Locate the cell with the specified text and output its (X, Y) center coordinate. 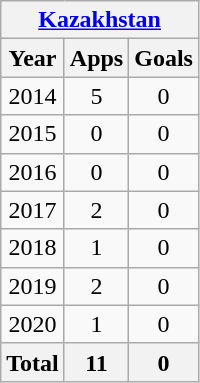
2018 (33, 248)
2019 (33, 286)
2020 (33, 324)
2014 (33, 96)
Total (33, 362)
2017 (33, 210)
Goals (164, 58)
2015 (33, 134)
5 (96, 96)
Kazakhstan (100, 20)
11 (96, 362)
2016 (33, 172)
Year (33, 58)
Apps (96, 58)
